Output the [X, Y] coordinate of the center of the cell containing the given text.  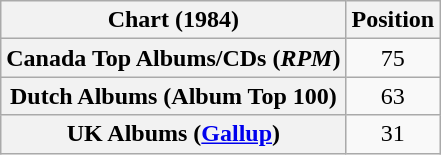
75 [393, 58]
Position [393, 20]
Canada Top Albums/CDs (RPM) [174, 58]
UK Albums (Gallup) [174, 134]
63 [393, 96]
31 [393, 134]
Dutch Albums (Album Top 100) [174, 96]
Chart (1984) [174, 20]
